Return the (x, y) coordinate for the center point of the cell that contains the specified text.  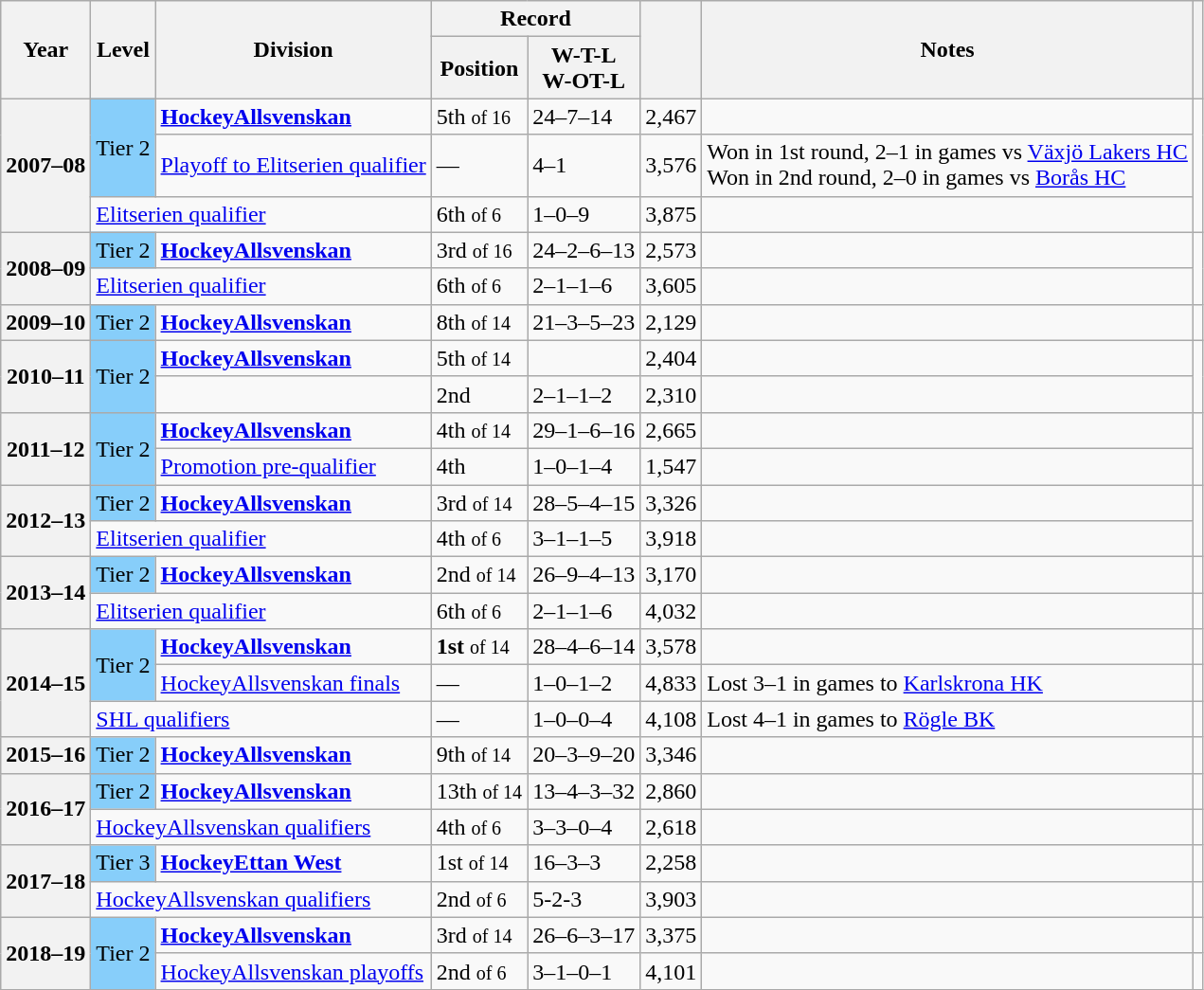
3–1–1–5 (584, 539)
28–5–4–15 (584, 503)
13th of 14 (479, 791)
2,258 (671, 863)
Promotion pre-qualifier (294, 466)
2015–16 (45, 755)
2009–10 (45, 322)
Record (535, 19)
4,108 (671, 719)
Tier 3 (123, 863)
26–6–3–17 (584, 935)
Notes (947, 49)
W-T-LW-OT-L (584, 68)
3,375 (671, 935)
Position (479, 68)
8th of 14 (479, 322)
Playoff to Elitserien qualifier (294, 165)
2014–15 (45, 683)
Year (45, 49)
3,875 (671, 214)
1–0–0–4 (584, 719)
4th (479, 466)
3,326 (671, 503)
24–2–6–13 (584, 250)
2,310 (671, 394)
29–1–6–16 (584, 430)
3,605 (671, 286)
4,833 (671, 683)
1,547 (671, 466)
2,665 (671, 430)
20–3–9–20 (584, 755)
Won in 1st round, 2–1 in games vs Växjö Lakers HCWon in 2nd round, 2–0 in games vs Borås HC (947, 165)
2016–17 (45, 809)
3,903 (671, 899)
Level (123, 49)
2,860 (671, 791)
Lost 4–1 in games to Rögle BK (947, 719)
2,467 (671, 117)
1–0–9 (584, 214)
5th of 14 (479, 358)
9th of 14 (479, 755)
16–3–3 (584, 863)
2013–14 (45, 593)
HockeyEttan West (294, 863)
28–4–6–14 (584, 647)
2012–13 (45, 521)
5th of 16 (479, 117)
4–1 (584, 165)
3rd of 16 (479, 250)
4th of 14 (479, 430)
HockeyAllsvenskan playoffs (294, 971)
4,101 (671, 971)
2,129 (671, 322)
13–4–3–32 (584, 791)
2nd of 14 (479, 575)
2,618 (671, 827)
2008–09 (45, 268)
5-2-3 (584, 899)
3,578 (671, 647)
21–3–5–23 (584, 322)
HockeyAllsvenskan finals (294, 683)
2nd (479, 394)
2011–12 (45, 448)
26–9–4–13 (584, 575)
2010–11 (45, 376)
3,170 (671, 575)
1–0–1–2 (584, 683)
2018–19 (45, 953)
Lost 3–1 in games to Karlskrona HK (947, 683)
2–1–1–2 (584, 394)
Division (294, 49)
2017–18 (45, 881)
2007–08 (45, 165)
1–0–1–4 (584, 466)
3,918 (671, 539)
3–1–0–1 (584, 971)
24–7–14 (584, 117)
3,576 (671, 165)
3,346 (671, 755)
4,032 (671, 611)
SHL qualifiers (261, 719)
2,573 (671, 250)
3–3–0–4 (584, 827)
2,404 (671, 358)
